Search for the cell housing the specified text and yield its (X, Y) center coordinate. 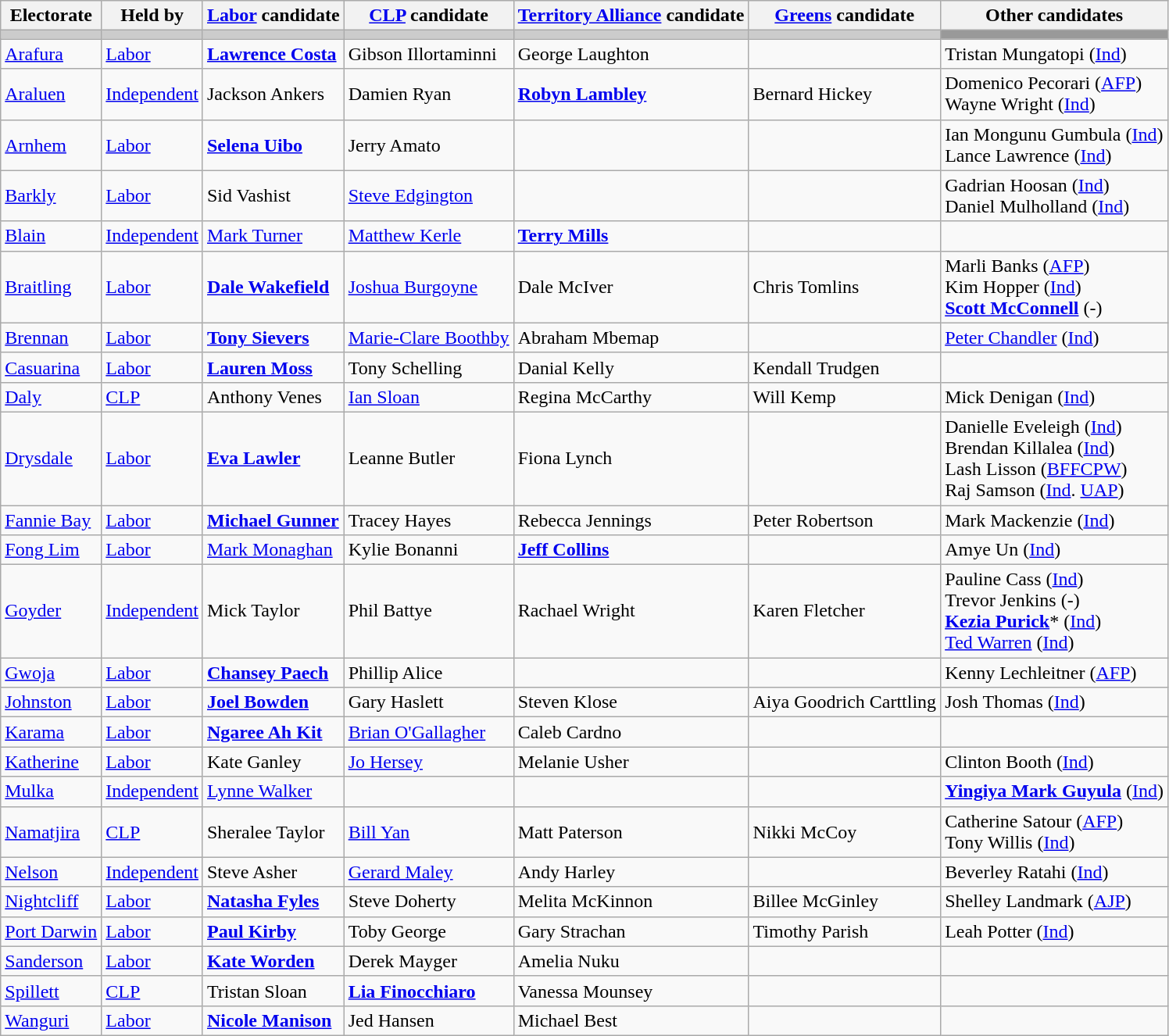
Timothy Parish (845, 931)
Ian Sloan (428, 397)
Regina McCarthy (631, 397)
Mulka (52, 791)
Drysdale (52, 458)
Arafura (52, 54)
Mark Mackenzie (Ind) (1055, 520)
Vanessa Mounsey (631, 991)
Ngaree Ah Kit (273, 732)
Gwoja (52, 673)
Natasha Fyles (273, 902)
Port Darwin (52, 931)
Spillett (52, 991)
Gibson Illortaminni (428, 54)
Bill Yan (428, 831)
Tony Sievers (273, 338)
George Laughton (631, 54)
Damien Ryan (428, 94)
Ian Mongunu Gumbula (Ind)Lance Lawrence (Ind) (1055, 145)
CLP candidate (428, 16)
Phil Battye (428, 611)
Fong Lim (52, 550)
Steve Doherty (428, 902)
Araluen (52, 94)
Toby George (428, 931)
Melita McKinnon (631, 902)
Domenico Pecorari (AFP)Wayne Wright (Ind) (1055, 94)
Jo Hersey (428, 762)
Fiona Lynch (631, 458)
Lauren Moss (273, 367)
Derek Mayger (428, 961)
Tony Schelling (428, 367)
Kylie Bonanni (428, 550)
Labor candidate (273, 16)
Michael Gunner (273, 520)
Dale McIver (631, 287)
Steve Edgington (428, 195)
Tracey Hayes (428, 520)
Aiya Goodrich Carttling (845, 702)
Dale Wakefield (273, 287)
Rachael Wright (631, 611)
Kendall Trudgen (845, 367)
Anthony Venes (273, 397)
Yingiya Mark Guyula (Ind) (1055, 791)
Nicole Manison (273, 1020)
Marie-Clare Boothby (428, 338)
Wanguri (52, 1020)
Daly (52, 397)
Jackson Ankers (273, 94)
Brennan (52, 338)
Lawrence Costa (273, 54)
Namatjira (52, 831)
Peter Chandler (Ind) (1055, 338)
Karen Fletcher (845, 611)
Danial Kelly (631, 367)
Abraham Mbemap (631, 338)
Territory Alliance candidate (631, 16)
Billee McGinley (845, 902)
Eva Lawler (273, 458)
Lia Finocchiaro (428, 991)
Kenny Lechleitner (AFP) (1055, 673)
Clinton Booth (Ind) (1055, 762)
Jeff Collins (631, 550)
Joel Bowden (273, 702)
Lynne Walker (273, 791)
Sheralee Taylor (273, 831)
Kate Ganley (273, 762)
Paul Kirby (273, 931)
Mick Taylor (273, 611)
Nikki McCoy (845, 831)
Nelson (52, 872)
Shelley Landmark (AJP) (1055, 902)
Fannie Bay (52, 520)
Brian O'Gallagher (428, 732)
Held by (152, 16)
Gadrian Hoosan (Ind)Daniel Mulholland (Ind) (1055, 195)
Johnston (52, 702)
Blain (52, 236)
Leanne Butler (428, 458)
Michael Best (631, 1020)
Marli Banks (AFP)Kim Hopper (Ind)Scott McConnell (-) (1055, 287)
Arnhem (52, 145)
Bernard Hickey (845, 94)
Jerry Amato (428, 145)
Kate Worden (273, 961)
Robyn Lambley (631, 94)
Mick Denigan (Ind) (1055, 397)
Amye Un (Ind) (1055, 550)
Matt Paterson (631, 831)
Chansey Paech (273, 673)
Peter Robertson (845, 520)
Gary Strachan (631, 931)
Gerard Maley (428, 872)
Nightcliff (52, 902)
Greens candidate (845, 16)
Pauline Cass (Ind)Trevor Jenkins (-)Kezia Purick* (Ind)Ted Warren (Ind) (1055, 611)
Electorate (52, 16)
Tristan Mungatopi (Ind) (1055, 54)
Danielle Eveleigh (Ind)Brendan Killalea (Ind)Lash Lisson (BFFCPW)Raj Samson (Ind. UAP) (1055, 458)
Phillip Alice (428, 673)
Leah Potter (Ind) (1055, 931)
Matthew Kerle (428, 236)
Steve Asher (273, 872)
Katherine (52, 762)
Terry Mills (631, 236)
Mark Turner (273, 236)
Jed Hansen (428, 1020)
Gary Haslett (428, 702)
Amelia Nuku (631, 961)
Chris Tomlins (845, 287)
Mark Monaghan (273, 550)
Joshua Burgoyne (428, 287)
Andy Harley (631, 872)
Braitling (52, 287)
Steven Klose (631, 702)
Goyder (52, 611)
Other candidates (1055, 16)
Rebecca Jennings (631, 520)
Beverley Ratahi (Ind) (1055, 872)
Sid Vashist (273, 195)
Casuarina (52, 367)
Caleb Cardno (631, 732)
Selena Uibo (273, 145)
Will Kemp (845, 397)
Tristan Sloan (273, 991)
Karama (52, 732)
Barkly (52, 195)
Catherine Satour (AFP)Tony Willis (Ind) (1055, 831)
Josh Thomas (Ind) (1055, 702)
Sanderson (52, 961)
Melanie Usher (631, 762)
